Scan for the cell matching the given text and deliver its (x, y) coordinate at center. 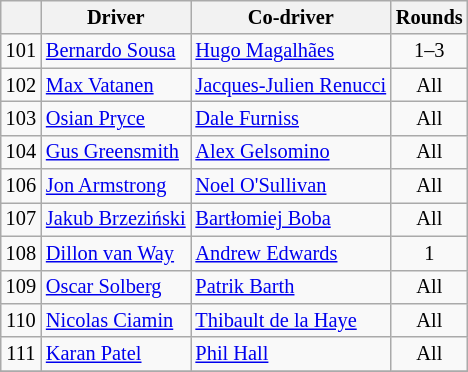
Max Vatanen (116, 85)
108 (21, 253)
Jon Armstrong (116, 186)
Karan Patel (116, 354)
Driver (116, 17)
Dillon van Way (116, 253)
Co-driver (291, 17)
109 (21, 287)
Nicolas Ciamin (116, 320)
110 (21, 320)
Gus Greensmith (116, 152)
102 (21, 85)
Alex Gelsomino (291, 152)
Noel O'Sullivan (291, 186)
Bartłomiej Boba (291, 219)
Oscar Solberg (116, 287)
Patrik Barth (291, 287)
Hugo Magalhães (291, 51)
Rounds (430, 17)
106 (21, 186)
103 (21, 118)
107 (21, 219)
Phil Hall (291, 354)
111 (21, 354)
Thibault de la Haye (291, 320)
Jakub Brzeziński (116, 219)
101 (21, 51)
Osian Pryce (116, 118)
1 (430, 253)
Andrew Edwards (291, 253)
Bernardo Sousa (116, 51)
1–3 (430, 51)
Jacques-Julien Renucci (291, 85)
Dale Furniss (291, 118)
104 (21, 152)
